Extract the [x, y] coordinate from the center of the cell holding the provided text.  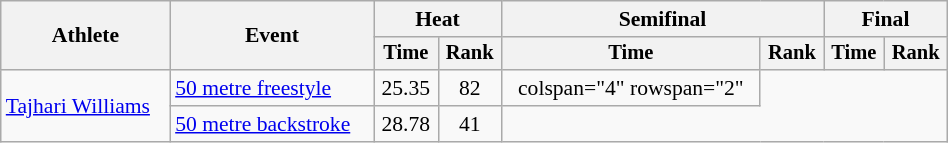
41 [470, 124]
50 metre backstroke [272, 124]
colspan="4" rowspan="2" [630, 88]
28.78 [406, 124]
25.35 [406, 88]
Tajhari Williams [86, 106]
Event [272, 36]
Heat [438, 19]
50 metre freestyle [272, 88]
Athlete [86, 36]
82 [470, 88]
Final [886, 19]
Semifinal [662, 19]
